Scan for the cell matching the given text and deliver its (X, Y) coordinate at center. 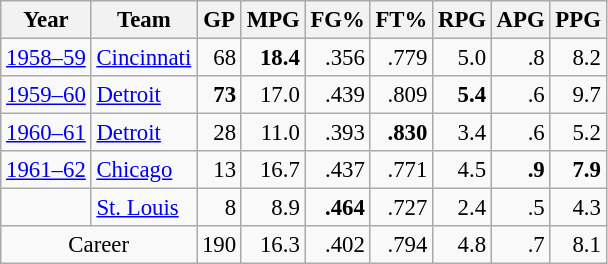
RPG (462, 20)
73 (220, 95)
5.4 (462, 95)
.437 (338, 170)
1959–60 (46, 95)
18.4 (273, 58)
17.0 (273, 95)
.794 (402, 245)
.393 (338, 133)
Cincinnati (144, 58)
16.3 (273, 245)
.356 (338, 58)
GP (220, 20)
.7 (520, 245)
PPG (578, 20)
FT% (402, 20)
2.4 (462, 208)
28 (220, 133)
.9 (520, 170)
1958–59 (46, 58)
4.8 (462, 245)
APG (520, 20)
FG% (338, 20)
St. Louis (144, 208)
11.0 (273, 133)
Team (144, 20)
.830 (402, 133)
1961–62 (46, 170)
.402 (338, 245)
16.7 (273, 170)
.464 (338, 208)
8.2 (578, 58)
3.4 (462, 133)
MPG (273, 20)
8.9 (273, 208)
.5 (520, 208)
Year (46, 20)
Career (99, 245)
9.7 (578, 95)
68 (220, 58)
Chicago (144, 170)
.439 (338, 95)
5.2 (578, 133)
.809 (402, 95)
8.1 (578, 245)
.771 (402, 170)
.779 (402, 58)
1960–61 (46, 133)
4.3 (578, 208)
.727 (402, 208)
4.5 (462, 170)
5.0 (462, 58)
190 (220, 245)
8 (220, 208)
.8 (520, 58)
7.9 (578, 170)
13 (220, 170)
